Pinpoint the cell where the given text exists, returning its [X, Y] midpoint coordinate. 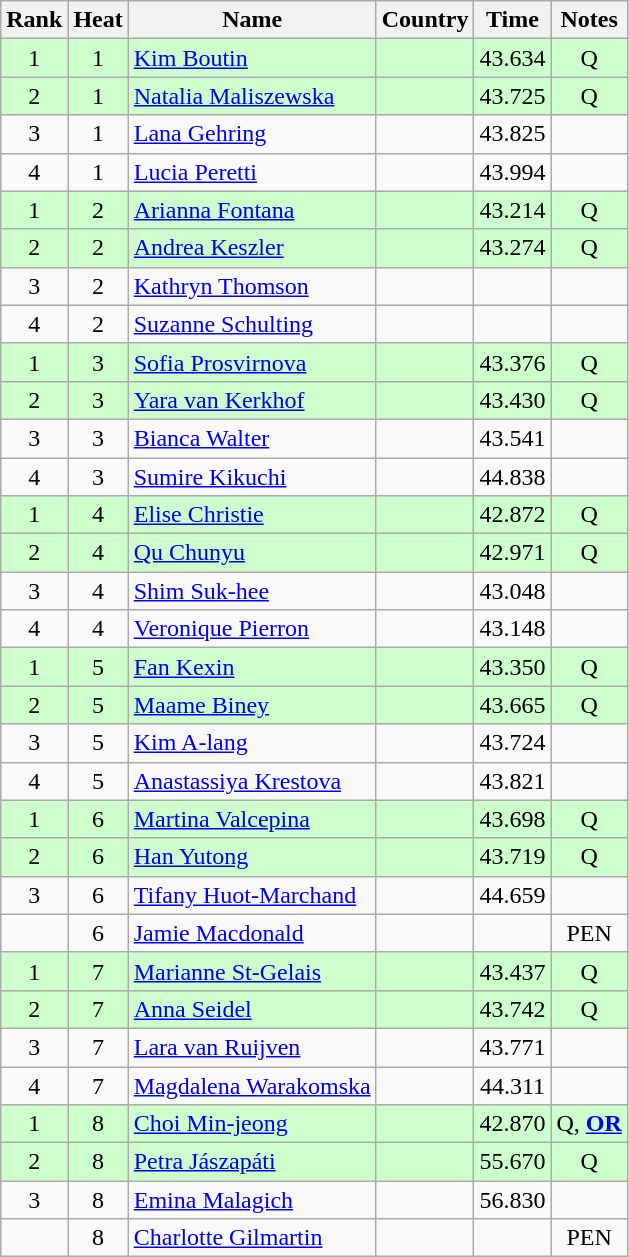
43.214 [512, 210]
44.659 [512, 895]
43.148 [512, 629]
42.870 [512, 1124]
43.430 [512, 400]
Shim Suk-hee [252, 591]
43.821 [512, 781]
Kim A-lang [252, 743]
Q, OR [589, 1124]
Fan Kexin [252, 667]
Yara van Kerkhof [252, 400]
Marianne St-Gelais [252, 971]
Lana Gehring [252, 134]
Kim Boutin [252, 58]
43.771 [512, 1047]
Elise Christie [252, 515]
43.725 [512, 96]
Choi Min-jeong [252, 1124]
Name [252, 20]
43.048 [512, 591]
56.830 [512, 1200]
Anastassiya Krestova [252, 781]
55.670 [512, 1162]
Natalia Maliszewska [252, 96]
Heat [98, 20]
Bianca Walter [252, 438]
Sofia Prosvirnova [252, 362]
Jamie Macdonald [252, 933]
44.838 [512, 477]
Petra Jászapáti [252, 1162]
Charlotte Gilmartin [252, 1238]
Lara van Ruijven [252, 1047]
Emina Malagich [252, 1200]
43.698 [512, 819]
43.437 [512, 971]
Tifany Huot-Marchand [252, 895]
42.872 [512, 515]
Notes [589, 20]
Anna Seidel [252, 1009]
44.311 [512, 1085]
43.274 [512, 248]
Magdalena Warakomska [252, 1085]
Country [425, 20]
Lucia Peretti [252, 172]
43.541 [512, 438]
Han Yutong [252, 857]
43.742 [512, 1009]
43.825 [512, 134]
43.994 [512, 172]
Martina Valcepina [252, 819]
42.971 [512, 553]
Maame Biney [252, 705]
Andrea Keszler [252, 248]
Suzanne Schulting [252, 324]
Rank [34, 20]
43.376 [512, 362]
Sumire Kikuchi [252, 477]
Kathryn Thomson [252, 286]
43.719 [512, 857]
Qu Chunyu [252, 553]
43.724 [512, 743]
43.665 [512, 705]
Arianna Fontana [252, 210]
Veronique Pierron [252, 629]
Time [512, 20]
43.350 [512, 667]
43.634 [512, 58]
